Search for the cell housing the specified text and yield its [x, y] center coordinate. 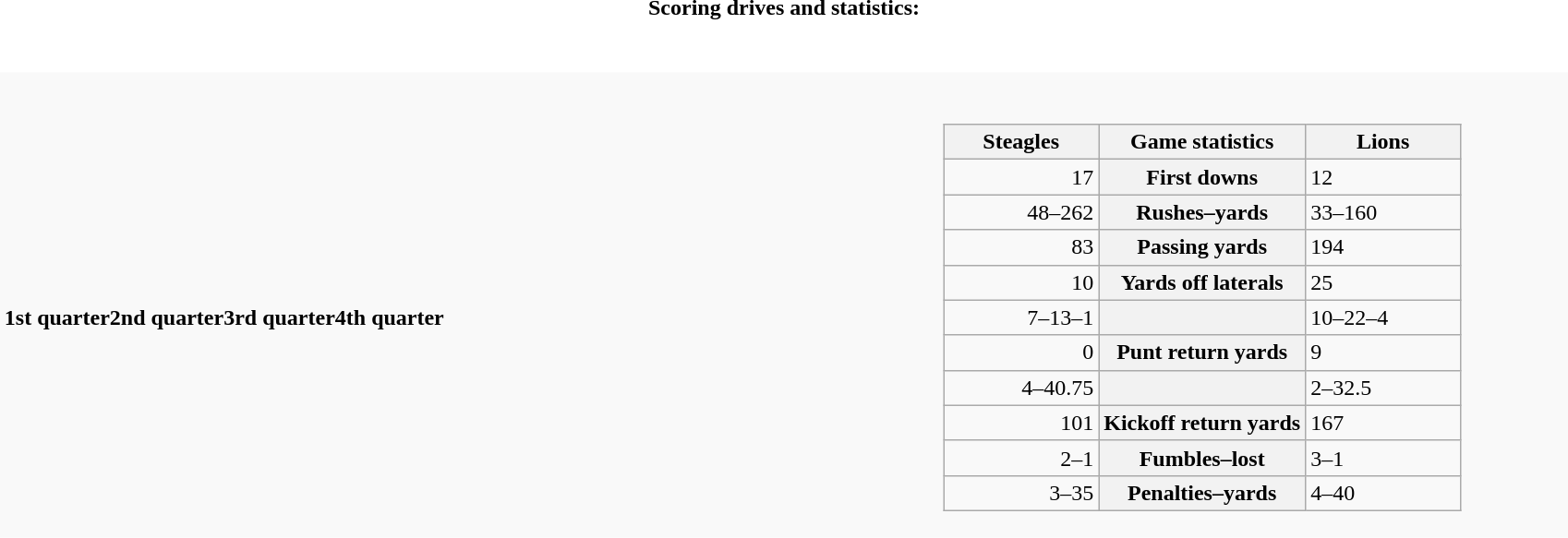
101 [1021, 423]
Yards off laterals [1202, 282]
Fumbles–lost [1202, 458]
Lions [1383, 142]
Passing yards [1202, 247]
167 [1383, 423]
2–1 [1021, 458]
0 [1021, 353]
83 [1021, 247]
25 [1383, 282]
194 [1383, 247]
4–40.75 [1021, 388]
Rushes–yards [1202, 212]
33–160 [1383, 212]
3–1 [1383, 458]
Steagles [1021, 142]
2–32.5 [1383, 388]
10–22–4 [1383, 317]
3–35 [1021, 493]
17 [1021, 177]
Penalties–yards [1202, 493]
Punt return yards [1202, 353]
9 [1383, 353]
Kickoff return yards [1202, 423]
12 [1383, 177]
48–262 [1021, 212]
10 [1021, 282]
First downs [1202, 177]
4–40 [1383, 493]
7–13–1 [1021, 317]
Game statistics [1202, 142]
1st quarter2nd quarter3rd quarter4th quarter [419, 305]
